Identify which cell holds the provided text, then report its [X, Y] central coordinate. 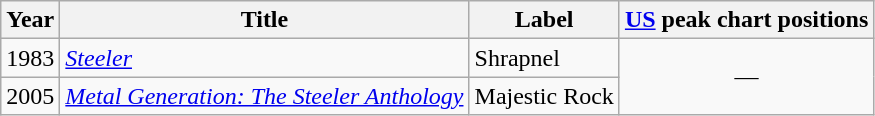
1983 [30, 58]
Year [30, 20]
— [746, 77]
Title [264, 20]
Steeler [264, 58]
Metal Generation: The Steeler Anthology [264, 96]
Label [544, 20]
US peak chart positions [746, 20]
2005 [30, 96]
Shrapnel [544, 58]
Majestic Rock [544, 96]
